Output the (x, y) coordinate of the center of the cell containing the given text.  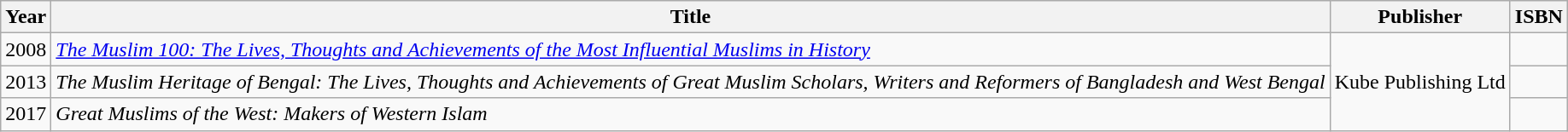
2017 (26, 114)
Kube Publishing Ltd (1419, 82)
Title (690, 17)
Publisher (1419, 17)
Great Muslims of the West: Makers of Western Islam (690, 114)
ISBN (1539, 17)
2013 (26, 82)
The Muslim 100: The Lives, Thoughts and Achievements of the Most Influential Muslims in History (690, 49)
Year (26, 17)
2008 (26, 49)
The Muslim Heritage of Bengal: The Lives, Thoughts and Achievements of Great Muslim Scholars, Writers and Reformers of Bangladesh and West Bengal (690, 82)
